Return the [X, Y] coordinate for the center point of the cell that contains the specified text.  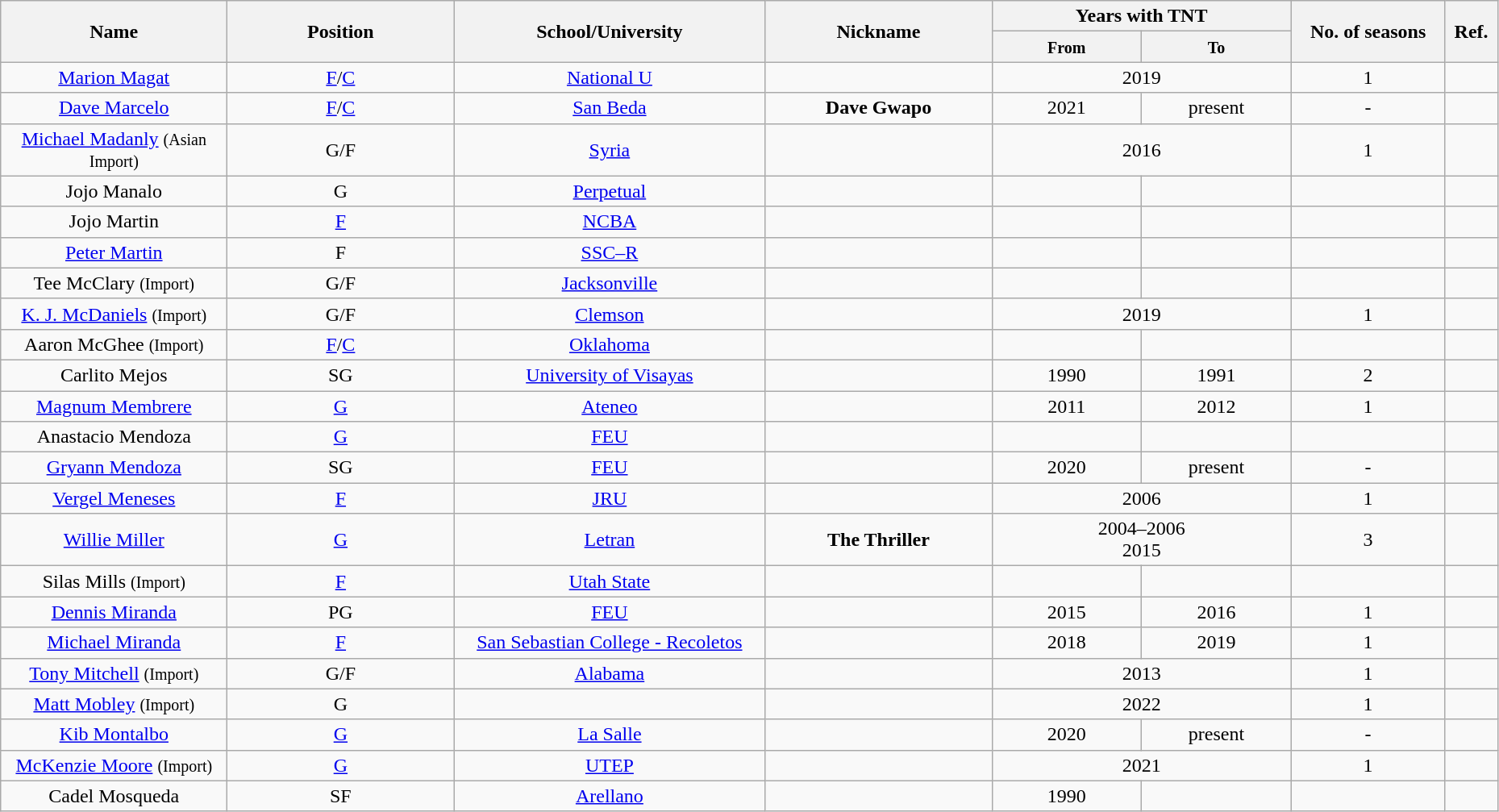
Alabama [610, 673]
Years with TNT [1142, 16]
Aaron McGhee (Import) [115, 344]
Anastacio Mendoza [115, 437]
School/University [610, 31]
Carlito Mejos [115, 375]
Name [115, 31]
Tee McClary (Import) [115, 283]
PG [340, 612]
Arellano [610, 796]
Gryann Mendoza [115, 468]
1991 [1217, 375]
Vergel Meneses [115, 498]
Letran [610, 540]
San Sebastian College - Recoletos [610, 643]
Syria [610, 150]
Jacksonville [610, 283]
2006 [1142, 498]
Jojo Martin [115, 222]
University of Visayas [610, 375]
Peter Martin [115, 252]
Cadel Mosqueda [115, 796]
Matt Mobley (Import) [115, 704]
Kib Montalbo [115, 735]
Perpetual [610, 191]
To [1217, 47]
La Salle [610, 735]
K. J. McDaniels (Import) [115, 314]
Position [340, 31]
2018 [1067, 643]
3 [1368, 540]
SF [340, 796]
NCBA [610, 222]
McKenzie Moore (Import) [115, 765]
2 [1368, 375]
From [1067, 47]
2004–20062015 [1142, 540]
Clemson [610, 314]
Dave Marcelo [115, 108]
Marion Magat [115, 77]
2011 [1067, 406]
No. of seasons [1368, 31]
Dave Gwapo [879, 108]
The Thriller [879, 540]
Ref. [1471, 31]
Michael Miranda [115, 643]
2015 [1067, 612]
Dennis Miranda [115, 612]
San Beda [610, 108]
Nickname [879, 31]
National U [610, 77]
Oklahoma [610, 344]
Utah State [610, 581]
2022 [1142, 704]
Michael Madanly (Asian Import) [115, 150]
2013 [1142, 673]
Ateneo [610, 406]
Willie Miller [115, 540]
JRU [610, 498]
UTEP [610, 765]
Jojo Manalo [115, 191]
Magnum Membrere [115, 406]
Silas Mills (Import) [115, 581]
2012 [1217, 406]
Tony Mitchell (Import) [115, 673]
SSC–R [610, 252]
